Determine the (x, y) coordinate at the center of the cell enclosing the given text.  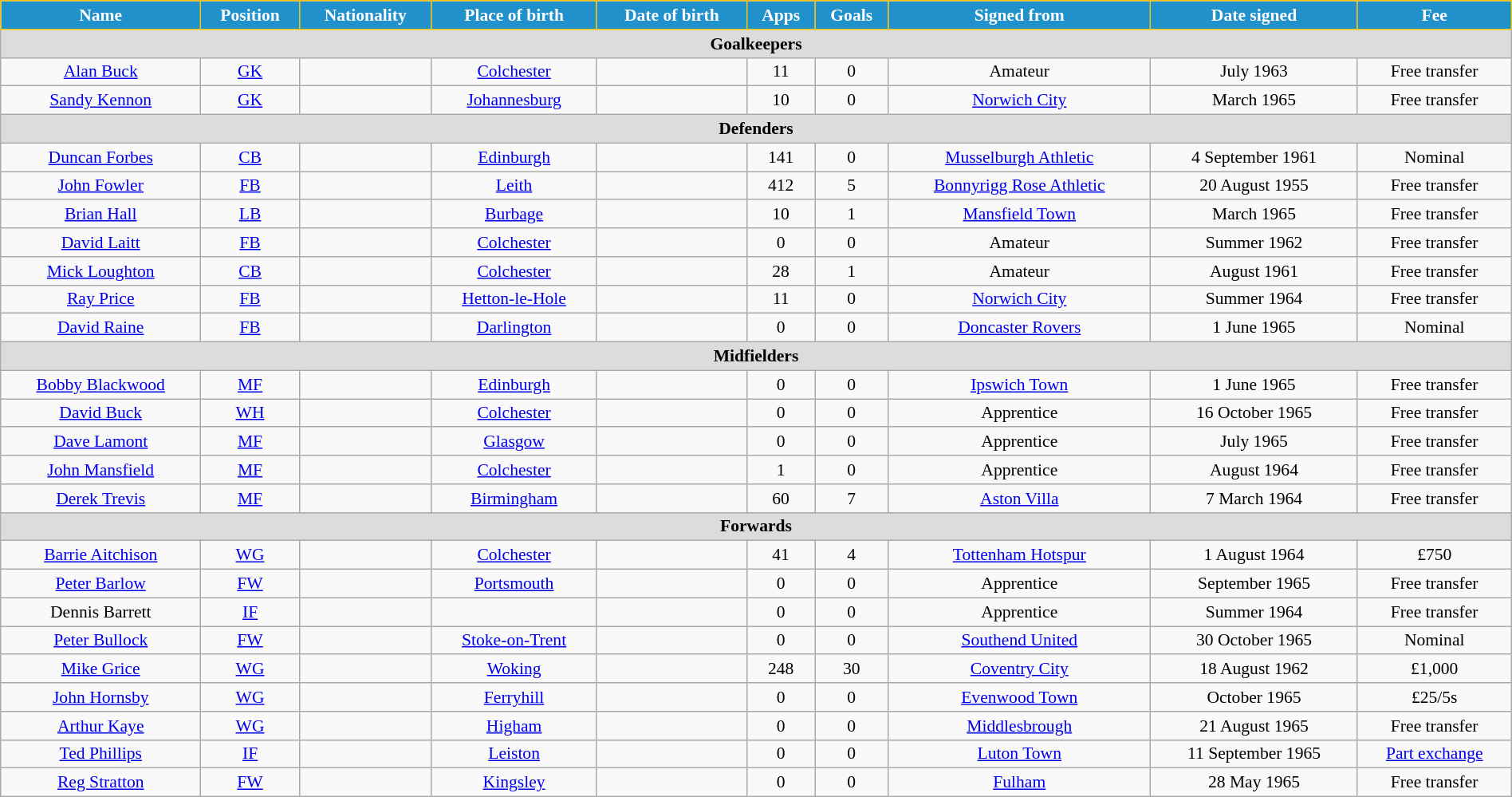
Arthur Kaye (100, 726)
4 (852, 555)
18 August 1962 (1254, 669)
Leith (514, 186)
Goalkeepers (756, 44)
John Fowler (100, 186)
11 September 1965 (1254, 754)
Middlesbrough (1019, 726)
Fee (1434, 15)
Coventry City (1019, 669)
Dennis Barrett (100, 612)
Doncaster Rovers (1019, 328)
Mick Loughton (100, 271)
August 1961 (1254, 271)
Fulham (1019, 783)
Name (100, 15)
July 1963 (1254, 72)
September 1965 (1254, 584)
£1,000 (1434, 669)
28 (782, 271)
Alan Buck (100, 72)
4 September 1961 (1254, 157)
£750 (1434, 555)
Woking (514, 669)
20 August 1955 (1254, 186)
7 March 1964 (1254, 499)
Midfielders (756, 357)
Reg Stratton (100, 783)
Hetton-le-Hole (514, 299)
August 1964 (1254, 470)
60 (782, 499)
Sandy Kennon (100, 101)
Ferryhill (514, 697)
£25/5s (1434, 697)
Portsmouth (514, 584)
Aston Villa (1019, 499)
Stoke-on-Trent (514, 641)
Date of birth (671, 15)
John Hornsby (100, 697)
Place of birth (514, 15)
28 May 1965 (1254, 783)
Evenwood Town (1019, 697)
Signed from (1019, 15)
Duncan Forbes (100, 157)
Apps (782, 15)
Peter Bullock (100, 641)
21 August 1965 (1254, 726)
Mike Grice (100, 669)
Dave Lamont (100, 442)
Barrie Aitchison (100, 555)
Forwards (756, 527)
David Buck (100, 413)
Bonnyrigg Rose Athletic (1019, 186)
412 (782, 186)
Defenders (756, 129)
Peter Barlow (100, 584)
Tottenham Hotspur (1019, 555)
John Mansfield (100, 470)
Luton Town (1019, 754)
Mansfield Town (1019, 215)
Higham (514, 726)
41 (782, 555)
Birmingham (514, 499)
Brian Hall (100, 215)
Goals (852, 15)
Nationality (365, 15)
Burbage (514, 215)
141 (782, 157)
October 1965 (1254, 697)
7 (852, 499)
Ipswich Town (1019, 385)
Johannesburg (514, 101)
5 (852, 186)
16 October 1965 (1254, 413)
Southend United (1019, 641)
1 August 1964 (1254, 555)
Derek Trevis (100, 499)
Ted Phillips (100, 754)
Part exchange (1434, 754)
David Laitt (100, 243)
30 (852, 669)
David Raine (100, 328)
30 October 1965 (1254, 641)
Darlington (514, 328)
Musselburgh Athletic (1019, 157)
Date signed (1254, 15)
Position (250, 15)
Summer 1962 (1254, 243)
Leiston (514, 754)
Glasgow (514, 442)
Kingsley (514, 783)
WH (250, 413)
LB (250, 215)
Bobby Blackwood (100, 385)
July 1965 (1254, 442)
248 (782, 669)
Ray Price (100, 299)
